Search for the cell housing the specified text and yield its [x, y] center coordinate. 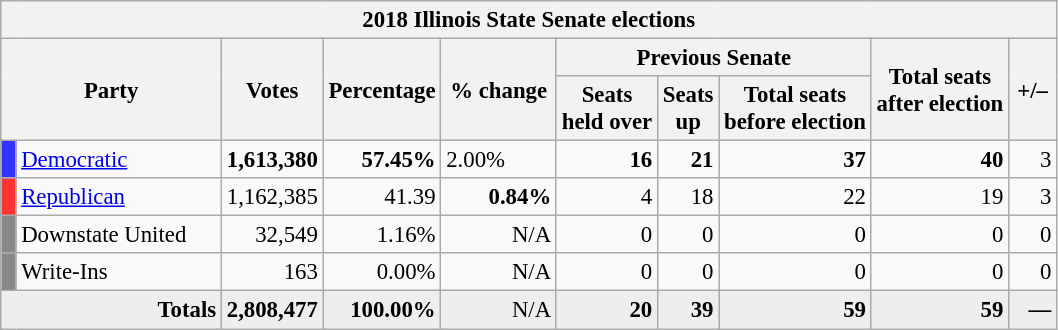
32,549 [272, 235]
% change [499, 90]
163 [272, 273]
Totals [112, 310]
39 [688, 310]
Seatsup [688, 108]
1,162,385 [272, 197]
0.84% [499, 197]
Downstate United [119, 235]
Percentage [382, 90]
16 [606, 160]
37 [796, 160]
Total seatsafter election [940, 90]
21 [688, 160]
Votes [272, 90]
— [1033, 310]
Previous Senate [714, 58]
18 [688, 197]
0.00% [382, 273]
57.45% [382, 160]
2,808,477 [272, 310]
+/– [1033, 90]
Total seatsbefore election [796, 108]
Party [112, 90]
4 [606, 197]
Write-Ins [119, 273]
Seatsheld over [606, 108]
2.00% [499, 160]
40 [940, 160]
41.39 [382, 197]
22 [796, 197]
Republican [119, 197]
19 [940, 197]
20 [606, 310]
1,613,380 [272, 160]
1.16% [382, 235]
2018 Illinois State Senate elections [529, 20]
Democratic [119, 160]
100.00% [382, 310]
